Detect which cell encompasses the target text, then output its [x, y] center coordinate. 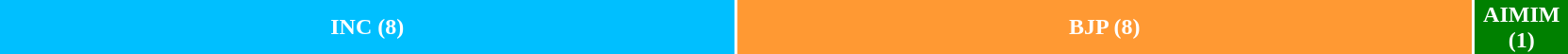
AIMIM (1) [1521, 27]
BJP (8) [1106, 27]
INC (8) [368, 27]
